Return the [x, y] coordinate for the center point of the cell that contains the specified text.  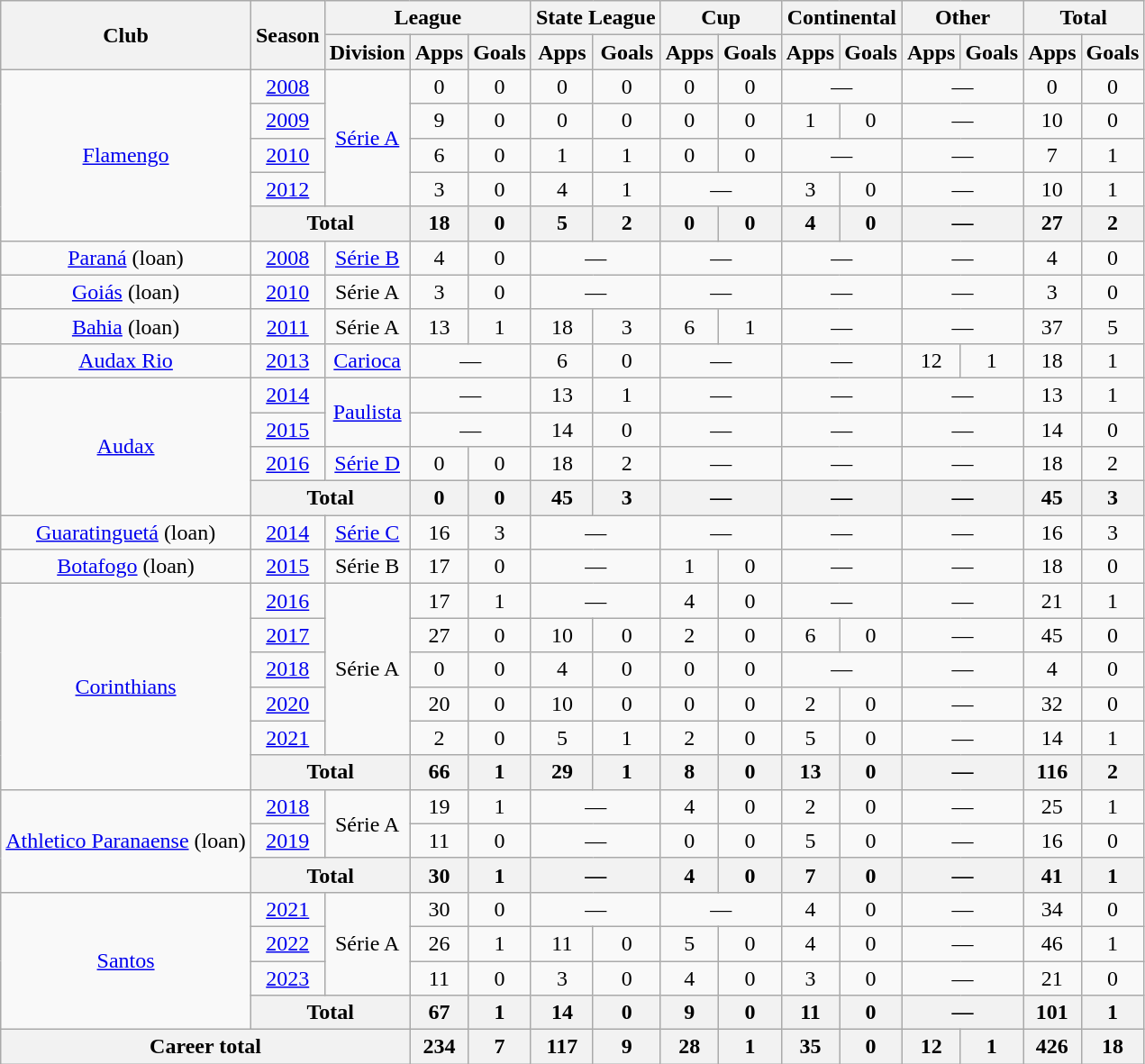
234 [439, 1047]
Série C [368, 532]
Season [287, 35]
29 [562, 772]
34 [1052, 909]
Club [126, 35]
Botafogo (loan) [126, 567]
35 [810, 1047]
19 [439, 806]
67 [439, 1013]
426 [1052, 1047]
Cup [721, 18]
28 [689, 1047]
46 [1052, 943]
Career total [205, 1047]
Santos [126, 960]
2011 [287, 326]
2013 [287, 360]
20 [439, 704]
Flamengo [126, 155]
Paulista [368, 412]
2023 [287, 978]
2017 [287, 635]
117 [562, 1047]
Continental [841, 18]
Paraná (loan) [126, 258]
101 [1052, 1013]
Guaratinguetá (loan) [126, 532]
Carioca [368, 360]
8 [689, 772]
25 [1052, 806]
Goiás (loan) [126, 292]
Corinthians [126, 687]
37 [1052, 326]
Athletico Paranaense (loan) [126, 841]
Other [962, 18]
41 [1052, 875]
Division [368, 52]
Audax [126, 446]
2012 [287, 189]
66 [439, 772]
2019 [287, 841]
2020 [287, 704]
116 [1052, 772]
2009 [287, 121]
State League [595, 18]
Audax Rio [126, 360]
Bahia (loan) [126, 326]
League [427, 18]
32 [1052, 704]
26 [439, 943]
Série D [368, 464]
2022 [287, 943]
